Return the (X, Y) coordinate for the center point of the cell that contains the specified text.  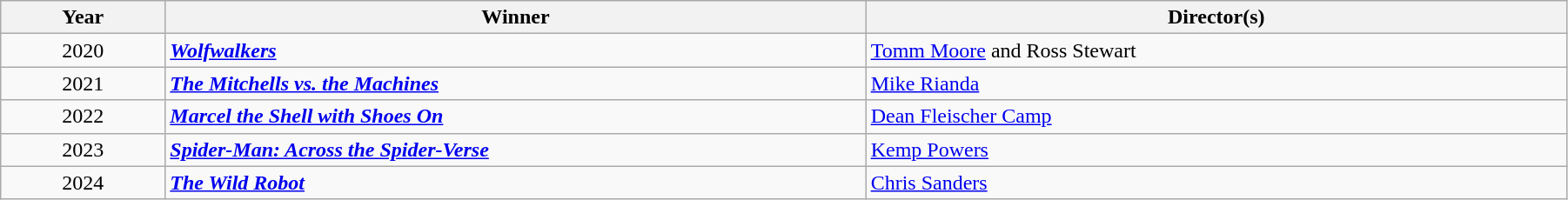
2024 (84, 183)
The Mitchells vs. the Machines (515, 83)
Wolfwalkers (515, 50)
Marcel the Shell with Shoes On (515, 117)
Mike Rianda (1216, 83)
2021 (84, 83)
Dean Fleischer Camp (1216, 117)
Winner (515, 17)
2023 (84, 150)
Tomm Moore and Ross Stewart (1216, 50)
Director(s) (1216, 17)
Spider-Man: Across the Spider-Verse (515, 150)
Year (84, 17)
2022 (84, 117)
Kemp Powers (1216, 150)
2020 (84, 50)
The Wild Robot (515, 183)
Chris Sanders (1216, 183)
